Identify which cell holds the provided text, then report its [X, Y] central coordinate. 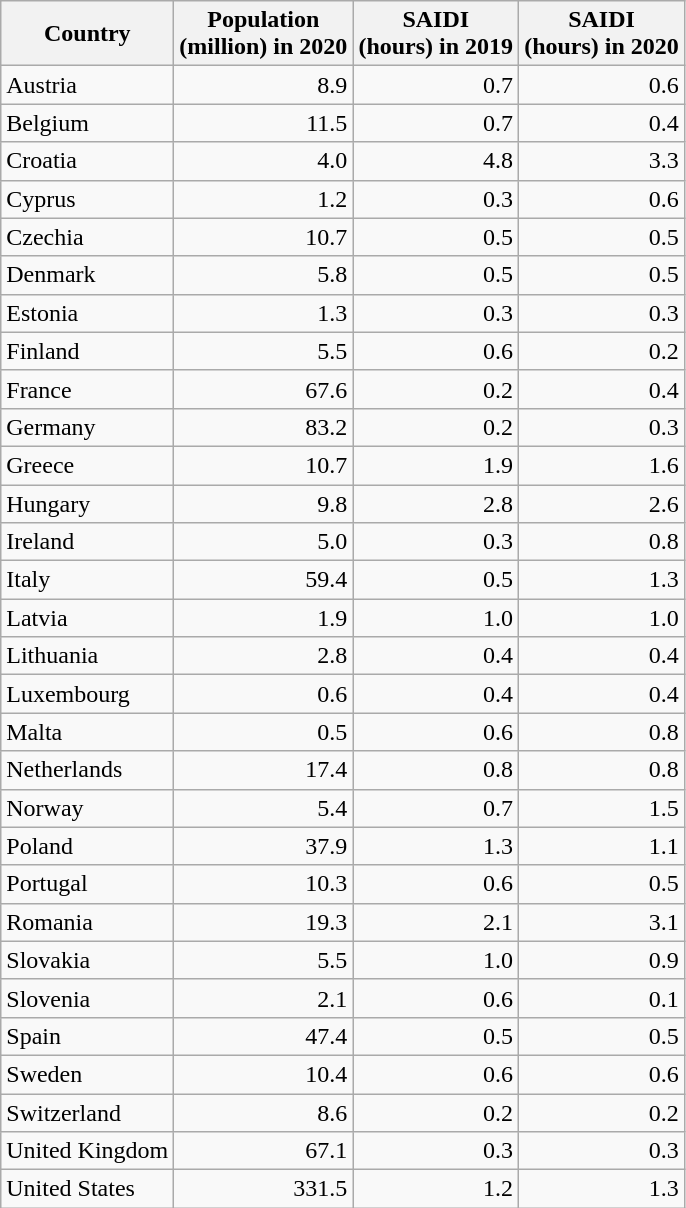
5.8 [264, 275]
0.1 [602, 998]
11.5 [264, 123]
9.8 [264, 503]
47.4 [264, 1036]
Czechia [88, 237]
SAIDI(hours) in 2019 [436, 34]
Denmark [88, 275]
Croatia [88, 161]
Romania [88, 922]
1.5 [602, 808]
Norway [88, 808]
0.9 [602, 960]
Portugal [88, 884]
Greece [88, 465]
67.1 [264, 1151]
19.3 [264, 922]
Country [88, 34]
1.6 [602, 465]
United States [88, 1189]
Hungary [88, 503]
4.0 [264, 161]
Netherlands [88, 770]
67.6 [264, 389]
Poland [88, 846]
Spain [88, 1036]
37.9 [264, 846]
83.2 [264, 427]
SAIDI(hours) in 2020 [602, 34]
5.0 [264, 542]
Germany [88, 427]
Finland [88, 351]
Slovenia [88, 998]
17.4 [264, 770]
Luxembourg [88, 694]
Italy [88, 580]
Malta [88, 732]
1.1 [602, 846]
Sweden [88, 1074]
Switzerland [88, 1113]
Population(million) in 2020 [264, 34]
2.6 [602, 503]
10.3 [264, 884]
5.4 [264, 808]
Cyprus [88, 199]
France [88, 389]
Belgium [88, 123]
3.3 [602, 161]
Estonia [88, 313]
Latvia [88, 618]
10.4 [264, 1074]
Austria [88, 85]
3.1 [602, 922]
59.4 [264, 580]
United Kingdom [88, 1151]
8.9 [264, 85]
4.8 [436, 161]
Ireland [88, 542]
Slovakia [88, 960]
8.6 [264, 1113]
Lithuania [88, 656]
331.5 [264, 1189]
